Scan for the cell matching the given text and deliver its (X, Y) coordinate at center. 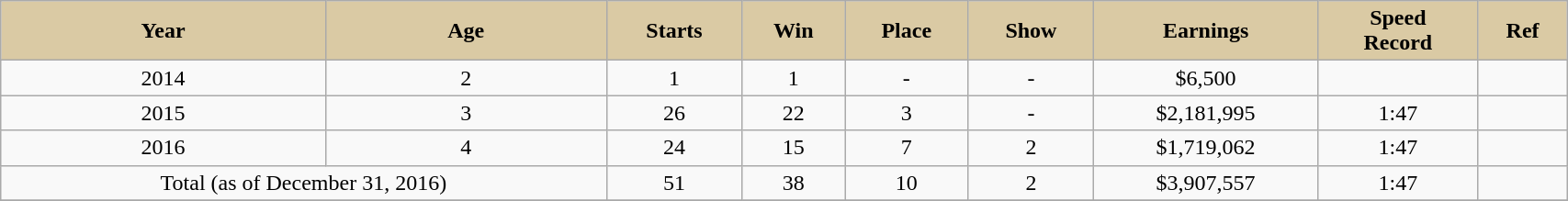
38 (794, 183)
Age (466, 31)
22 (794, 113)
Total (as of December 31, 2016) (303, 183)
Win (794, 31)
7 (907, 148)
Ref (1522, 31)
Year (164, 31)
2015 (164, 113)
2016 (164, 148)
Show (1031, 31)
10 (907, 183)
Earnings (1205, 31)
$6,500 (1205, 78)
24 (674, 148)
51 (674, 183)
Place (907, 31)
$2,181,995 (1205, 113)
15 (794, 148)
26 (674, 113)
2014 (164, 78)
$1,719,062 (1205, 148)
4 (466, 148)
Starts (674, 31)
Speed Record (1398, 31)
$3,907,557 (1205, 183)
